Return (X, Y) of the center of cell containing provided text 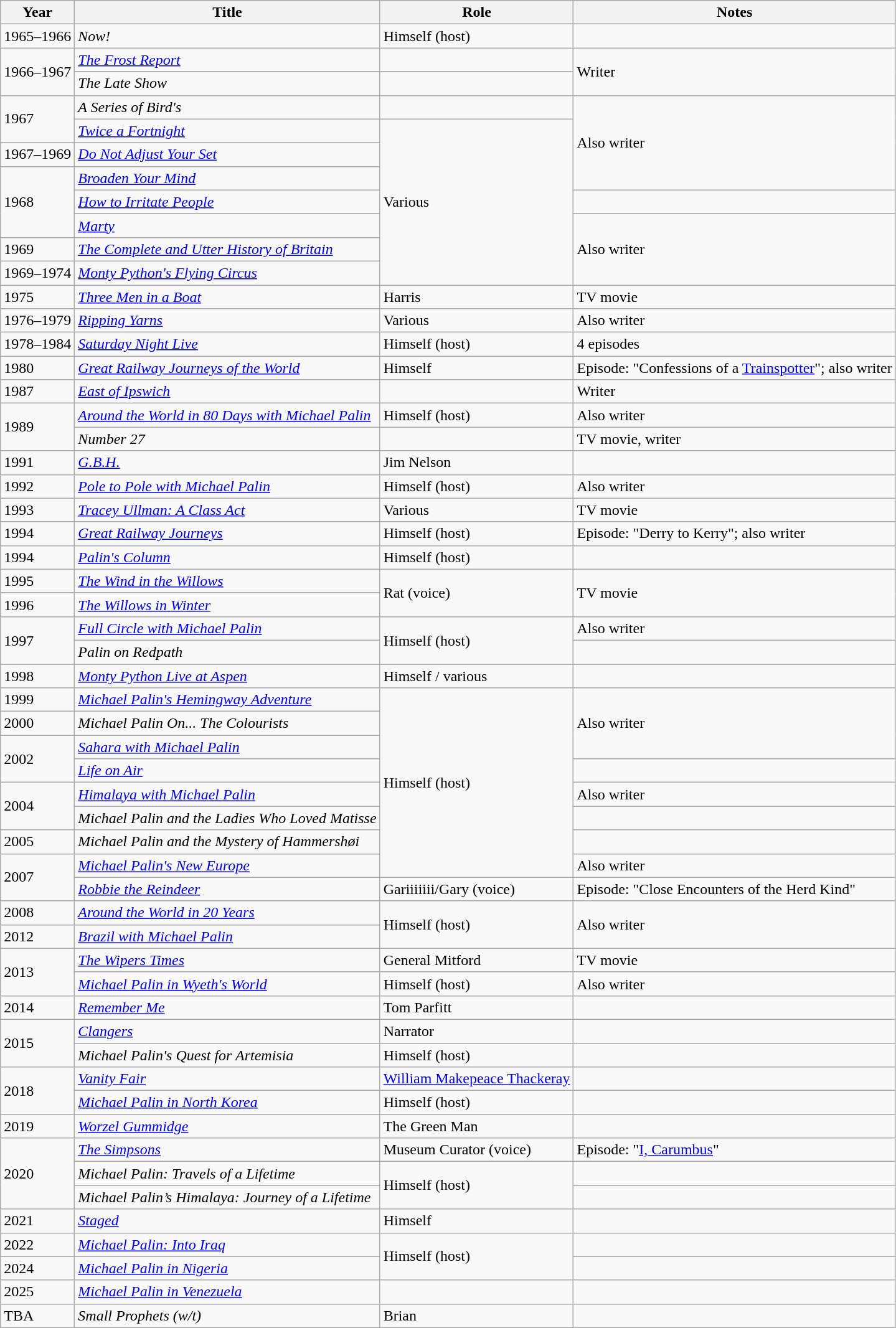
A Series of Bird's (227, 107)
Broaden Your Mind (227, 178)
2000 (37, 723)
1965–1966 (37, 36)
4 episodes (735, 344)
1987 (37, 392)
2008 (37, 913)
The Late Show (227, 83)
Michael Palin's Quest for Artemisia (227, 1055)
Michael Palin in North Korea (227, 1103)
Tom Parfitt (477, 1007)
Narrator (477, 1031)
Ripping Yarns (227, 321)
Around the World in 80 Days with Michael Palin (227, 415)
1968 (37, 202)
1976–1979 (37, 321)
1978–1984 (37, 344)
Sahara with Michael Palin (227, 747)
1980 (37, 368)
1969–1974 (37, 273)
Worzel Gummidge (227, 1126)
1967–1969 (37, 154)
1996 (37, 605)
Robbie the Reindeer (227, 889)
William Makepeace Thackeray (477, 1079)
Full Circle with Michael Palin (227, 628)
Himself / various (477, 676)
2002 (37, 759)
G.B.H. (227, 463)
Monty Python Live at Aspen (227, 676)
Year (37, 12)
1975 (37, 297)
Harris (477, 297)
Palin on Redpath (227, 652)
2005 (37, 842)
Michael Palin: Travels of a Lifetime (227, 1174)
Palin's Column (227, 557)
Michael Palin's Hemingway Adventure (227, 700)
Great Railway Journeys (227, 534)
Michael Palin’s Himalaya: Journey of a Lifetime (227, 1197)
TBA (37, 1316)
Michael Palin in Wyeth's World (227, 984)
Life on Air (227, 771)
Brazil with Michael Palin (227, 936)
Vanity Fair (227, 1079)
The Wipers Times (227, 960)
Great Railway Journeys of the World (227, 368)
Michael Palin On... The Colourists (227, 723)
Jim Nelson (477, 463)
Episode: "I, Carumbus" (735, 1150)
Tracey Ullman: A Class Act (227, 510)
2020 (37, 1174)
1992 (37, 486)
East of Ipswich (227, 392)
1999 (37, 700)
Michael Palin in Venezuela (227, 1292)
2015 (37, 1043)
1993 (37, 510)
1997 (37, 640)
The Simpsons (227, 1150)
Now! (227, 36)
The Willows in Winter (227, 605)
Pole to Pole with Michael Palin (227, 486)
Episode: "Confessions of a Trainspotter"; also writer (735, 368)
Monty Python's Flying Circus (227, 273)
2014 (37, 1007)
Do Not Adjust Your Set (227, 154)
General Mitford (477, 960)
Remember Me (227, 1007)
1966–1967 (37, 72)
1995 (37, 581)
The Green Man (477, 1126)
Saturday Night Live (227, 344)
2021 (37, 1221)
2013 (37, 972)
Staged (227, 1221)
2019 (37, 1126)
The Wind in the Willows (227, 581)
The Complete and Utter History of Britain (227, 249)
Clangers (227, 1031)
2022 (37, 1245)
1998 (37, 676)
1989 (37, 427)
Three Men in a Boat (227, 297)
2024 (37, 1268)
2007 (37, 877)
Michael Palin's New Europe (227, 865)
Rat (voice) (477, 593)
2018 (37, 1091)
Brian (477, 1316)
2025 (37, 1292)
Marty (227, 225)
2012 (37, 936)
Himalaya with Michael Palin (227, 794)
Gariiiiiii/Gary (voice) (477, 889)
Role (477, 12)
Museum Curator (voice) (477, 1150)
How to Irritate People (227, 202)
1991 (37, 463)
2004 (37, 806)
Michael Palin: Into Iraq (227, 1245)
Notes (735, 12)
Michael Palin in Nigeria (227, 1268)
Episode: "Close Encounters of the Herd Kind" (735, 889)
Twice a Fortnight (227, 131)
Michael Palin and the Mystery of Hammershøi (227, 842)
Number 27 (227, 439)
The Frost Report (227, 60)
Title (227, 12)
Episode: "Derry to Kerry"; also writer (735, 534)
Michael Palin and the Ladies Who Loved Matisse (227, 818)
1969 (37, 249)
TV movie, writer (735, 439)
Small Prophets (w/t) (227, 1316)
Around the World in 20 Years (227, 913)
1967 (37, 119)
